Determine the (x, y) coordinate at the center of the cell enclosing the given text.  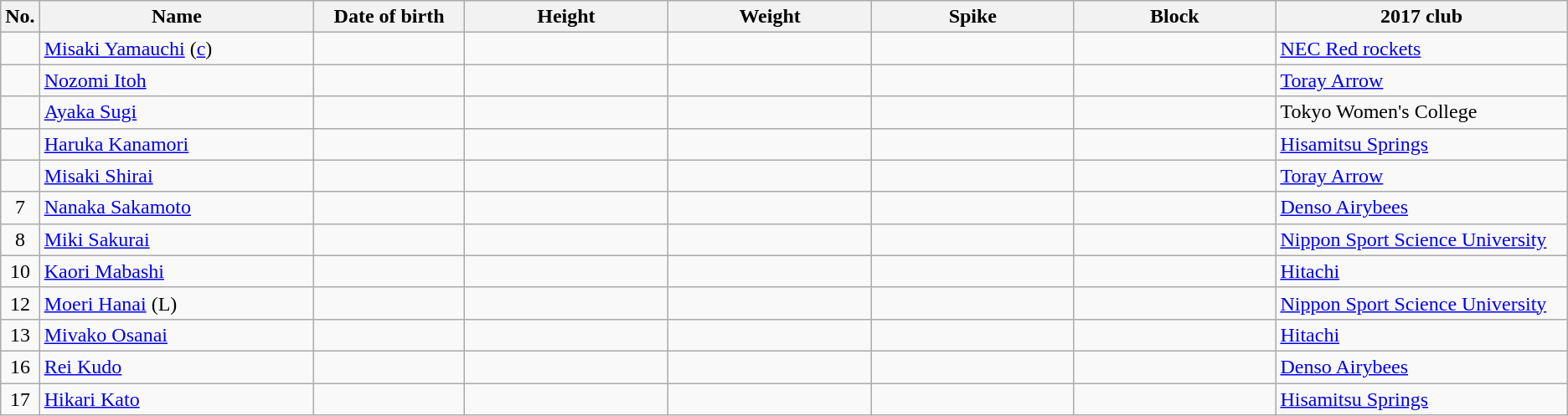
12 (20, 303)
7 (20, 208)
Block (1174, 17)
Kaori Mabashi (176, 271)
16 (20, 367)
Misaki Shirai (176, 176)
17 (20, 399)
8 (20, 239)
Miki Sakurai (176, 239)
Weight (770, 17)
NEC Red rockets (1421, 49)
Moeri Hanai (L) (176, 303)
Date of birth (389, 17)
Nanaka Sakamoto (176, 208)
No. (20, 17)
Nozomi Itoh (176, 80)
Name (176, 17)
13 (20, 335)
Mivako Osanai (176, 335)
Haruka Kanamori (176, 144)
Misaki Yamauchi (c) (176, 49)
10 (20, 271)
Hikari Kato (176, 399)
Spike (973, 17)
Rei Kudo (176, 367)
Tokyo Women's College (1421, 112)
2017 club (1421, 17)
Height (566, 17)
Ayaka Sugi (176, 112)
